Search for the cell housing the specified text and yield its [X, Y] center coordinate. 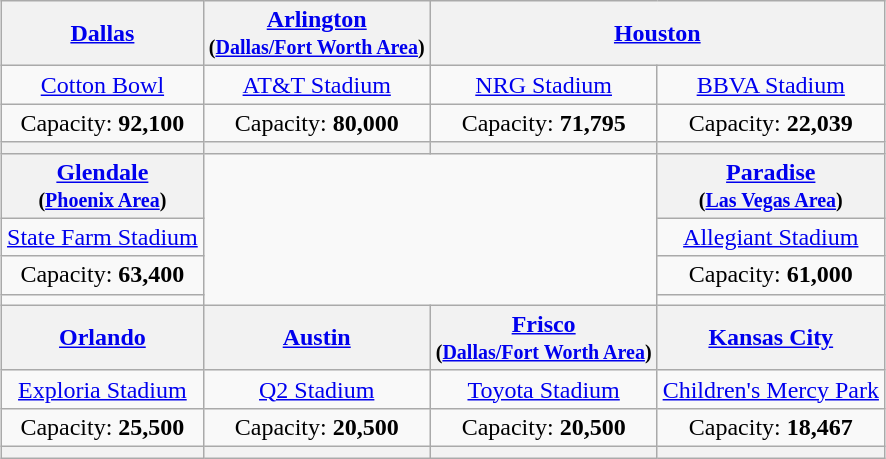
Capacity: 92,100 [103, 123]
Glendale(Phoenix Area) [103, 186]
Exploria Stadium [103, 389]
Capacity: 18,467 [770, 427]
Capacity: 22,039 [770, 123]
Cotton Bowl [103, 85]
Frisco(Dallas/Fort Worth Area) [544, 338]
Capacity: 25,500 [103, 427]
Toyota Stadium [544, 389]
Arlington(Dallas/Fort Worth Area) [316, 34]
State Farm Stadium [103, 237]
BBVA Stadium [770, 85]
AT&T Stadium [316, 85]
Dallas [103, 34]
Q2 Stadium [316, 389]
Houston [657, 34]
Paradise(Las Vegas Area) [770, 186]
NRG Stadium [544, 85]
Kansas City [770, 338]
Capacity: 80,000 [316, 123]
Children's Mercy Park [770, 389]
Capacity: 61,000 [770, 275]
Capacity: 63,400 [103, 275]
Austin [316, 338]
Allegiant Stadium [770, 237]
Orlando [103, 338]
Capacity: 71,795 [544, 123]
